Identify which cell holds the provided text, then report its (x, y) central coordinate. 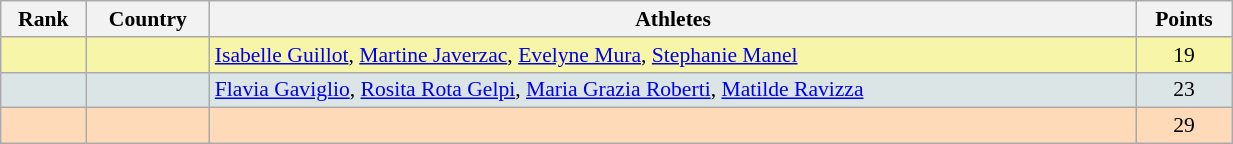
Isabelle Guillot, Martine Javerzac, Evelyne Mura, Stephanie Manel (674, 55)
Flavia Gaviglio, Rosita Rota Gelpi, Maria Grazia Roberti, Matilde Ravizza (674, 90)
Athletes (674, 19)
Rank (44, 19)
29 (1184, 126)
19 (1184, 55)
Country (148, 19)
23 (1184, 90)
Points (1184, 19)
